Capture the cell that displays the provided text and extract its (x, y) central coordinate. 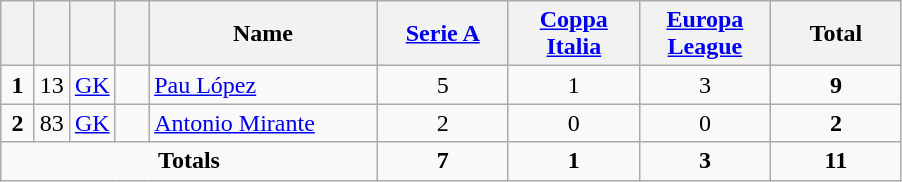
13 (52, 85)
83 (52, 123)
5 (442, 85)
Pau López (264, 85)
9 (836, 85)
Total (836, 34)
Antonio Mirante (264, 123)
7 (442, 161)
11 (836, 161)
Coppa Italia (574, 34)
Name (264, 34)
Europa League (704, 34)
Totals (189, 161)
Serie A (442, 34)
